Search for the cell housing the specified text and yield its (x, y) center coordinate. 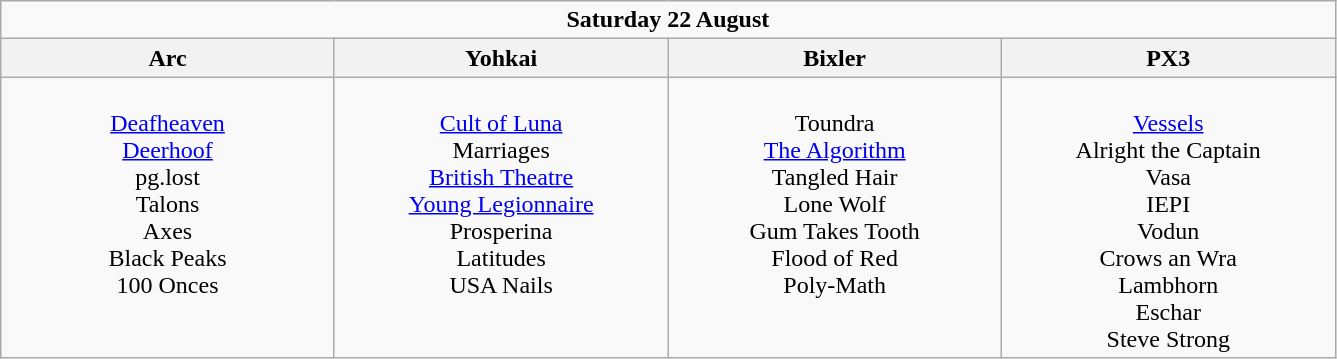
Vessels Alright the Captain Vasa IEPI Vodun Crows an Wra Lambhorn Eschar Steve Strong (1168, 218)
Yohkai (501, 58)
Saturday 22 August (668, 20)
PX3 (1168, 58)
Bixler (835, 58)
Cult of Luna Marriages British Theatre Young Legionnaire Prosperina Latitudes USA Nails (501, 218)
Toundra The Algorithm Tangled Hair Lone Wolf Gum Takes Tooth Flood of Red Poly-Math (835, 218)
Arc (168, 58)
Deafheaven Deerhoof pg.lost Talons Axes Black Peaks 100 Onces (168, 218)
